For the text-containing cell, return its midpoint in (x, y) coordinate format. 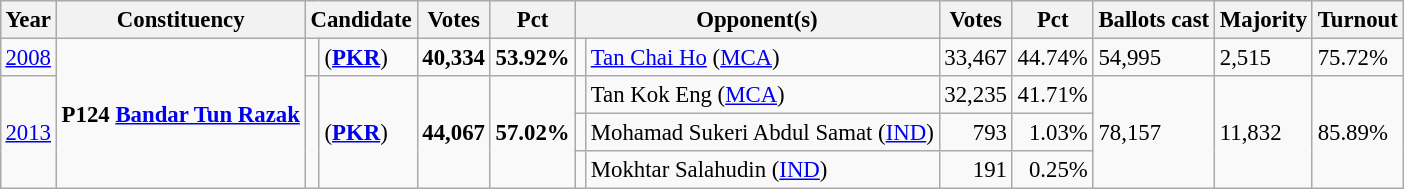
57.02% (532, 132)
2,515 (1263, 57)
P124 Bandar Tun Razak (180, 113)
33,467 (976, 57)
Opponent(s) (757, 20)
Ballots cast (1154, 20)
41.71% (1052, 95)
191 (976, 170)
54,995 (1154, 57)
32,235 (976, 95)
44.74% (1052, 57)
Mohamad Sukeri Abdul Samat (IND) (762, 133)
2013 (28, 132)
85.89% (1358, 132)
Year (28, 20)
78,157 (1154, 132)
Candidate (361, 20)
Constituency (180, 20)
2008 (28, 57)
Mokhtar Salahudin (IND) (762, 170)
75.72% (1358, 57)
0.25% (1052, 170)
40,334 (454, 57)
Turnout (1358, 20)
Tan Kok Eng (MCA) (762, 95)
44,067 (454, 132)
Majority (1263, 20)
11,832 (1263, 132)
793 (976, 133)
Tan Chai Ho (MCA) (762, 57)
53.92% (532, 57)
1.03% (1052, 133)
